Extract the (X, Y) coordinate from the center of the cell holding the provided text.  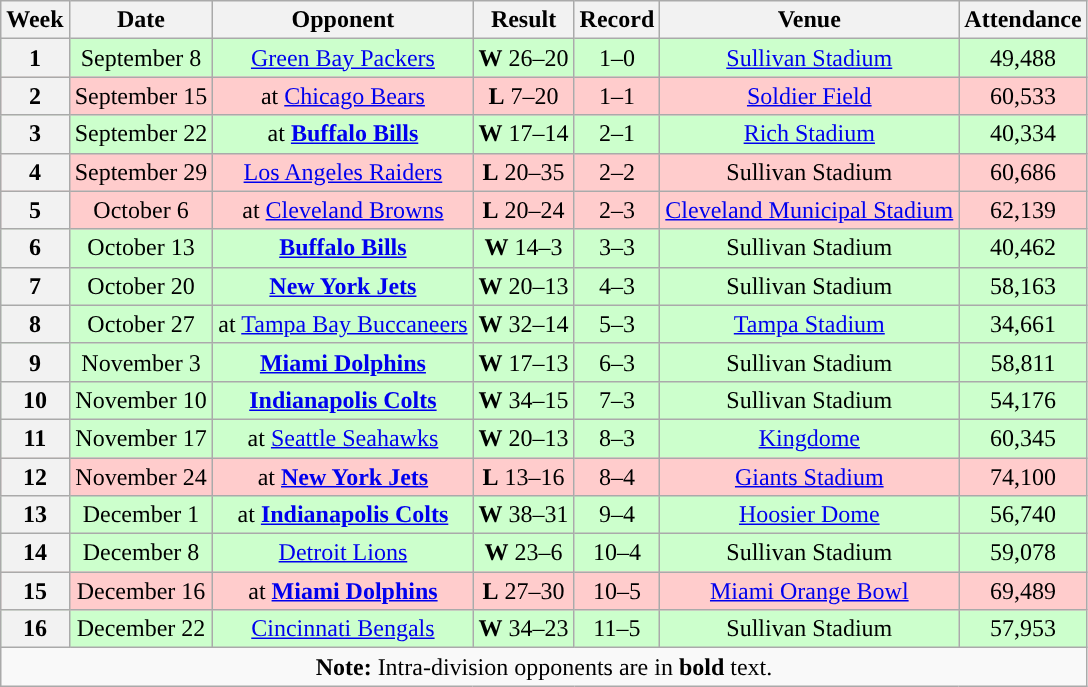
9 (35, 362)
10–4 (617, 553)
Tampa Stadium (810, 324)
November 24 (141, 477)
at Seattle Seahawks (343, 438)
54,176 (1023, 400)
40,462 (1023, 248)
Miami Orange Bowl (810, 591)
57,953 (1023, 629)
6–3 (617, 362)
L 27–30 (524, 591)
Hoosier Dome (810, 515)
4 (35, 172)
Venue (810, 20)
7–3 (617, 400)
2–2 (617, 172)
Cincinnati Bengals (343, 629)
4–3 (617, 286)
W 32–14 (524, 324)
Rich Stadium (810, 134)
8–3 (617, 438)
Cleveland Municipal Stadium (810, 210)
Buffalo Bills (343, 248)
October 13 (141, 248)
1–0 (617, 58)
W 34–23 (524, 629)
Week (35, 20)
6 (35, 248)
40,334 (1023, 134)
at Tampa Bay Buccaneers (343, 324)
59,078 (1023, 553)
at Cleveland Browns (343, 210)
34,661 (1023, 324)
September 8 (141, 58)
Miami Dolphins (343, 362)
2 (35, 96)
October 27 (141, 324)
L 20–35 (524, 172)
New York Jets (343, 286)
L 13–16 (524, 477)
W 17–13 (524, 362)
11–5 (617, 629)
5 (35, 210)
December 1 (141, 515)
12 (35, 477)
L 7–20 (524, 96)
Kingdome (810, 438)
September 15 (141, 96)
56,740 (1023, 515)
at New York Jets (343, 477)
5–3 (617, 324)
W 34–15 (524, 400)
3 (35, 134)
1–1 (617, 96)
November 10 (141, 400)
December 22 (141, 629)
Los Angeles Raiders (343, 172)
November 3 (141, 362)
15 (35, 591)
Opponent (343, 20)
December 8 (141, 553)
at Miami Dolphins (343, 591)
11 (35, 438)
2–3 (617, 210)
September 29 (141, 172)
62,139 (1023, 210)
49,488 (1023, 58)
at Indianapolis Colts (343, 515)
8–4 (617, 477)
W 38–31 (524, 515)
60,686 (1023, 172)
Green Bay Packers (343, 58)
58,163 (1023, 286)
September 22 (141, 134)
at Chicago Bears (343, 96)
Soldier Field (810, 96)
Record (617, 20)
Note: Intra-division opponents are in bold text. (544, 667)
16 (35, 629)
9–4 (617, 515)
at Buffalo Bills (343, 134)
Attendance (1023, 20)
58,811 (1023, 362)
W 23–6 (524, 553)
2–1 (617, 134)
W 17–14 (524, 134)
Result (524, 20)
Detroit Lions (343, 553)
14 (35, 553)
60,345 (1023, 438)
L 20–24 (524, 210)
Indianapolis Colts (343, 400)
69,489 (1023, 591)
1 (35, 58)
W 26–20 (524, 58)
8 (35, 324)
October 6 (141, 210)
13 (35, 515)
Giants Stadium (810, 477)
10–5 (617, 591)
7 (35, 286)
November 17 (141, 438)
October 20 (141, 286)
60,533 (1023, 96)
Date (141, 20)
W 14–3 (524, 248)
December 16 (141, 591)
10 (35, 400)
74,100 (1023, 477)
3–3 (617, 248)
